Extract the (x, y) coordinate from the center of the cell holding the provided text.  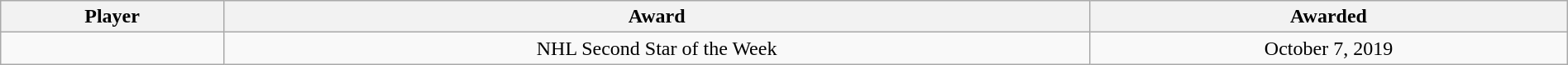
NHL Second Star of the Week (657, 48)
Player (112, 17)
Award (657, 17)
Awarded (1328, 17)
October 7, 2019 (1328, 48)
